Return the [X, Y] coordinate for the center point of the cell that contains the specified text.  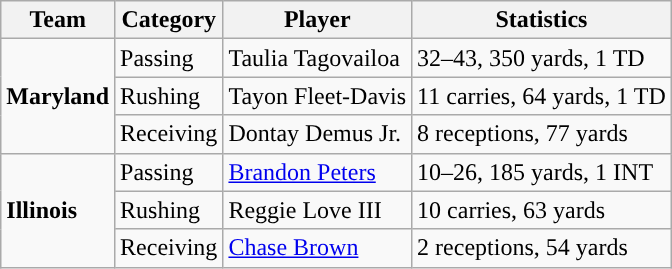
Player [318, 20]
Illinois [58, 210]
Brandon Peters [318, 172]
10–26, 185 yards, 1 INT [542, 172]
Chase Brown [318, 248]
11 carries, 64 yards, 1 TD [542, 96]
Statistics [542, 20]
2 receptions, 54 yards [542, 248]
32–43, 350 yards, 1 TD [542, 58]
Dontay Demus Jr. [318, 134]
Category [169, 20]
Team [58, 20]
8 receptions, 77 yards [542, 134]
Reggie Love III [318, 210]
Taulia Tagovailoa [318, 58]
10 carries, 63 yards [542, 210]
Maryland [58, 96]
Tayon Fleet-Davis [318, 96]
